Extract the [X, Y] coordinate from the center of the cell holding the provided text.  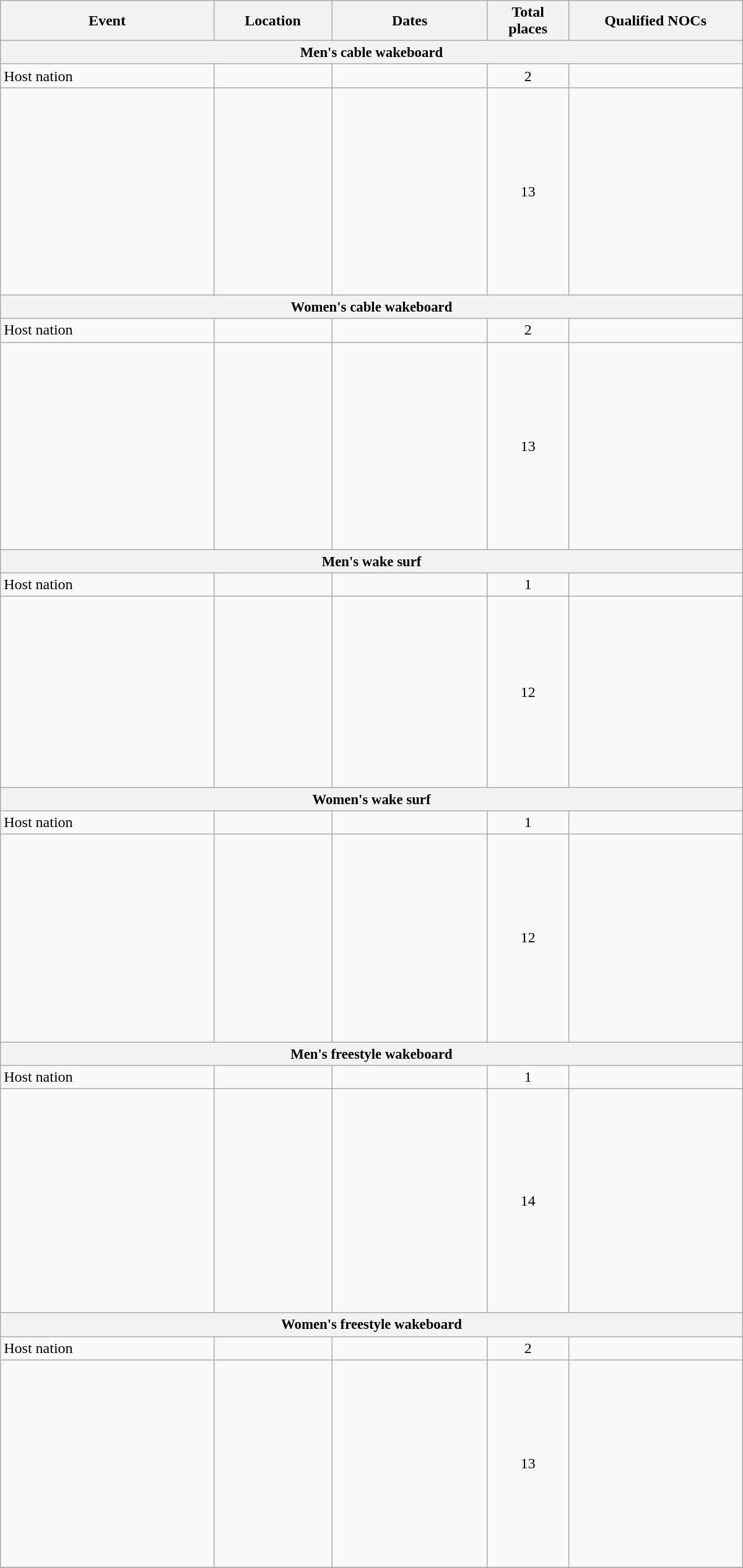
Dates [410, 21]
Women's freestyle wakeboard [371, 1325]
Women's cable wakeboard [371, 307]
Qualified NOCs [655, 21]
Event [107, 21]
Location [272, 21]
Men's freestyle wakeboard [371, 1054]
Total places [528, 21]
14 [528, 1201]
Men's wake surf [371, 561]
Women's wake surf [371, 799]
Men's cable wakeboard [371, 53]
